Provide the (X, Y) coordinate of the cell's center where the given text is located.  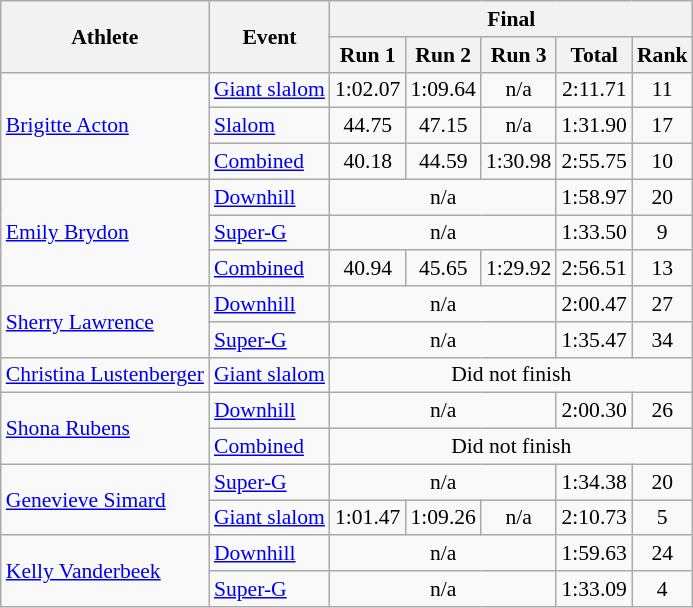
Run 2 (442, 55)
34 (662, 340)
1:35.47 (594, 340)
Genevieve Simard (105, 500)
1:09.26 (442, 518)
4 (662, 589)
2:00.47 (594, 304)
1:33.50 (594, 233)
1:09.64 (442, 90)
1:33.09 (594, 589)
Slalom (270, 126)
1:29.92 (518, 269)
40.18 (368, 162)
Run 1 (368, 55)
2:56.51 (594, 269)
Event (270, 36)
5 (662, 518)
Shona Rubens (105, 428)
10 (662, 162)
1:02.07 (368, 90)
11 (662, 90)
Athlete (105, 36)
Kelly Vanderbeek (105, 572)
2:11.71 (594, 90)
44.59 (442, 162)
Rank (662, 55)
Emily Brydon (105, 232)
Sherry Lawrence (105, 322)
1:58.97 (594, 197)
2:10.73 (594, 518)
1:30.98 (518, 162)
Brigitte Acton (105, 126)
45.65 (442, 269)
17 (662, 126)
1:01.47 (368, 518)
9 (662, 233)
26 (662, 411)
27 (662, 304)
Christina Lustenberger (105, 375)
47.15 (442, 126)
2:55.75 (594, 162)
Final (512, 19)
1:59.63 (594, 554)
13 (662, 269)
Total (594, 55)
2:00.30 (594, 411)
24 (662, 554)
40.94 (368, 269)
1:31.90 (594, 126)
1:34.38 (594, 482)
44.75 (368, 126)
Run 3 (518, 55)
